Determine the [x, y] coordinate at the center of the cell enclosing the given text.  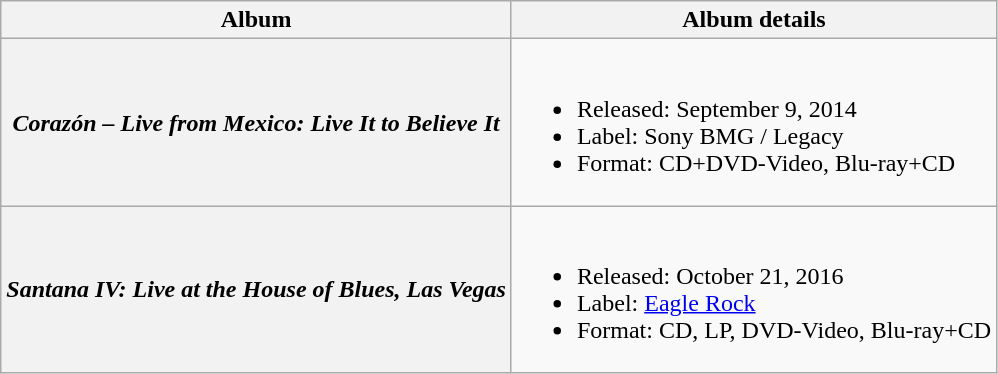
Released: October 21, 2016Label: Eagle RockFormat: CD, LP, DVD-Video, Blu-ray+CD [754, 290]
Album [256, 20]
Santana IV: Live at the House of Blues, Las Vegas [256, 290]
Album details [754, 20]
Corazón – Live from Mexico: Live It to Believe It [256, 122]
Released: September 9, 2014Label: Sony BMG / LegacyFormat: CD+DVD-Video, Blu-ray+CD [754, 122]
